Output the (x, y) coordinate of the center of the cell containing the given text.  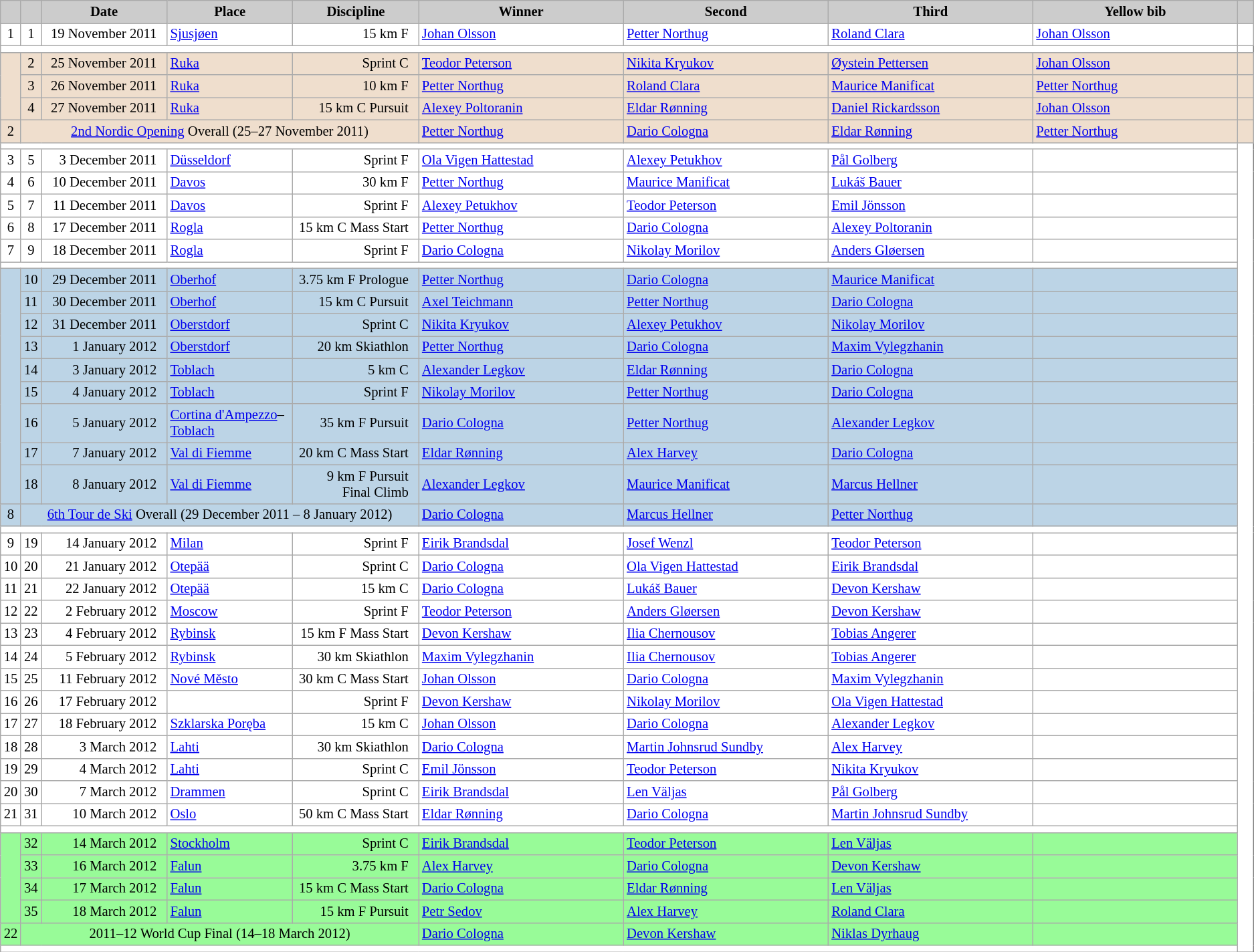
15 km F Pursuit (356, 911)
9 km F Pursuit Final Climb (356, 484)
19 November 2011 (104, 34)
15 km F Mass Start (356, 634)
26 (31, 701)
10 March 2012 (104, 814)
Third (930, 11)
11 February 2012 (104, 679)
18 February 2012 (104, 724)
29 (31, 769)
24 (31, 657)
16 March 2012 (104, 866)
18 December 2011 (104, 251)
7 January 2012 (104, 453)
Place (230, 11)
4 March 2012 (104, 769)
18 March 2012 (104, 911)
30 December 2011 (104, 302)
Moscow (230, 612)
27 (31, 724)
4 January 2012 (104, 392)
5 February 2012 (104, 657)
8 January 2012 (104, 484)
6th Tour de Ski Overall (29 December 2011 – 8 January 2012) (219, 515)
35 km F Pursuit (356, 423)
Discipline (356, 11)
31 (31, 814)
7 March 2012 (104, 792)
5 January 2012 (104, 423)
17 December 2011 (104, 228)
32 (31, 844)
Daniel Rickardsson (930, 108)
Stockholm (230, 844)
Oslo (230, 814)
Sjusjøen (230, 34)
33 (31, 866)
Petr Sedov (521, 911)
3 March 2012 (104, 747)
23 (31, 634)
25 November 2011 (104, 64)
35 (31, 911)
Yellow bib (1135, 11)
21 January 2012 (104, 566)
Josef Wenzl (726, 544)
14 March 2012 (104, 844)
17 March 2012 (104, 888)
Axel Teichmann (521, 302)
17 February 2012 (104, 701)
10 December 2011 (104, 183)
28 (31, 747)
15 km F (356, 34)
14 January 2012 (104, 544)
20 km Skiathlon (356, 347)
3 January 2012 (104, 370)
3 December 2011 (104, 160)
5 km C (356, 370)
4 February 2012 (104, 634)
Winner (521, 11)
50 km C Mass Start (356, 814)
10 km F (356, 86)
Second (726, 11)
Nové Město (230, 679)
Niklas Dyrhaug (930, 934)
Milan (230, 544)
30 km C Mass Start (356, 679)
2nd Nordic Opening Overall (25–27 November 2011) (219, 131)
Drammen (230, 792)
Düsseldorf (230, 160)
34 (31, 888)
Szklarska Poręba (230, 724)
Øystein Pettersen (930, 64)
25 (31, 679)
29 December 2011 (104, 279)
2011–12 World Cup Final (14–18 March 2012) (219, 934)
26 November 2011 (104, 86)
Date (104, 11)
3.75 km F Prologue (356, 279)
3.75 km F (356, 866)
30 km F (356, 183)
30 (31, 792)
2 February 2012 (104, 612)
20 km C Mass Start (356, 453)
31 December 2011 (104, 324)
22 January 2012 (104, 589)
11 December 2011 (104, 205)
27 November 2011 (104, 108)
1 January 2012 (104, 347)
Cortina d'Ampezzo–Toblach (230, 423)
